Scan for the cell matching the given text and deliver its (X, Y) coordinate at center. 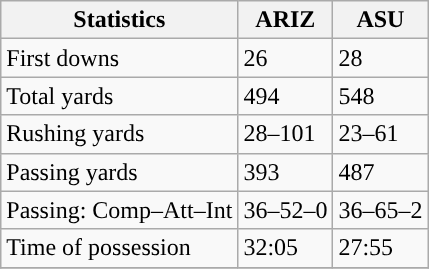
Statistics (120, 20)
28 (380, 58)
36–65–2 (380, 210)
Time of possession (120, 248)
First downs (120, 58)
548 (380, 96)
26 (286, 58)
Passing: Comp–Att–Int (120, 210)
ASU (380, 20)
32:05 (286, 248)
393 (286, 172)
Rushing yards (120, 134)
Passing yards (120, 172)
36–52–0 (286, 210)
23–61 (380, 134)
27:55 (380, 248)
Total yards (120, 96)
487 (380, 172)
28–101 (286, 134)
494 (286, 96)
ARIZ (286, 20)
